For the text-containing cell, return its midpoint in [x, y] coordinate format. 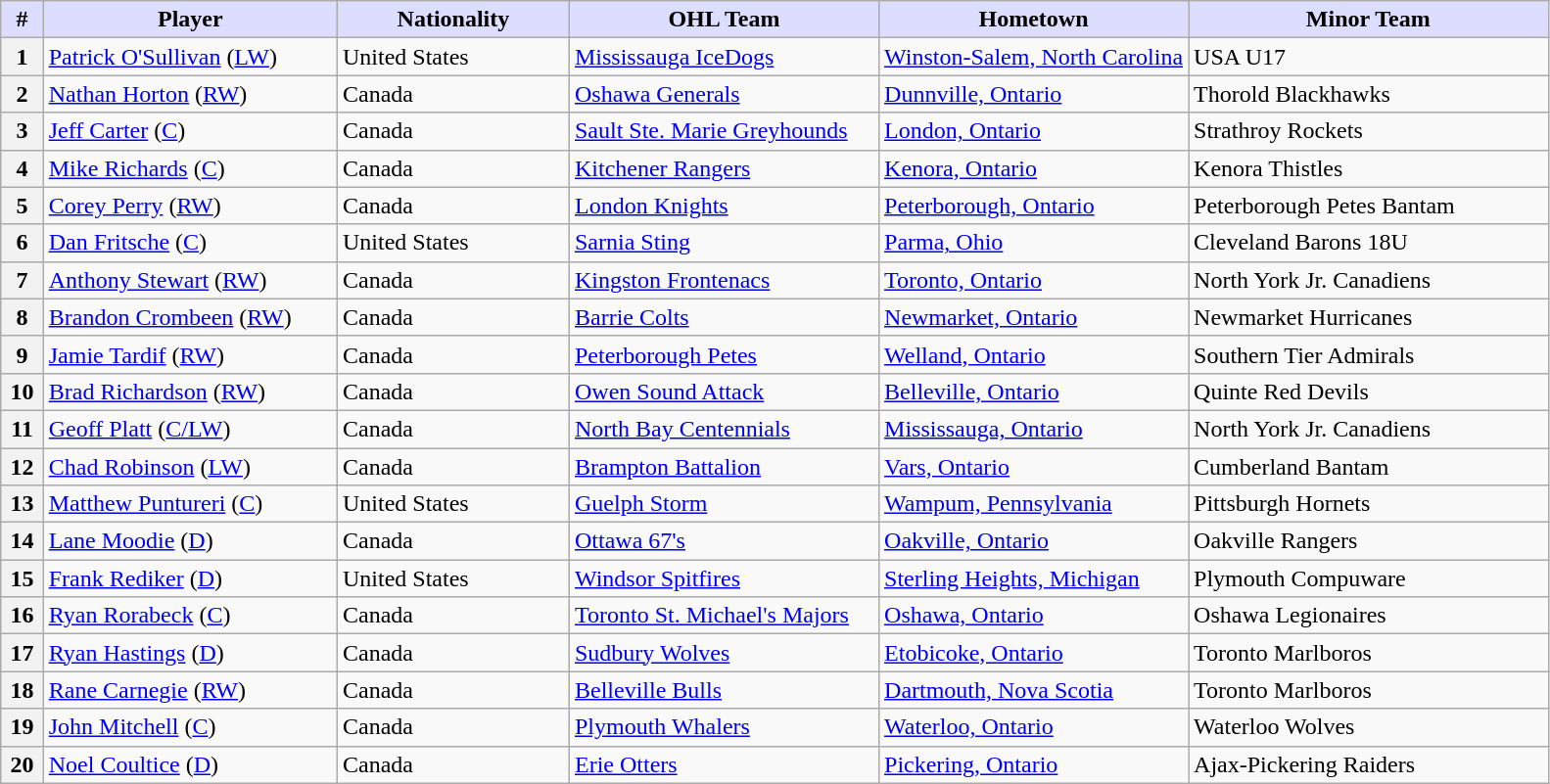
Noel Coultice (D) [190, 764]
20 [22, 764]
Newmarket, Ontario [1034, 317]
Sarnia Sting [724, 243]
Belleville, Ontario [1034, 392]
15 [22, 578]
Player [190, 20]
USA U17 [1369, 57]
Anthony Stewart (RW) [190, 280]
Pittsburgh Hornets [1369, 504]
London Knights [724, 206]
10 [22, 392]
North Bay Centennials [724, 429]
Southern Tier Admirals [1369, 354]
Ryan Hastings (D) [190, 653]
Chad Robinson (LW) [190, 467]
19 [22, 727]
Dan Fritsche (C) [190, 243]
13 [22, 504]
Matthew Puntureri (C) [190, 504]
12 [22, 467]
Oshawa Legionaires [1369, 616]
Ottawa 67's [724, 541]
Brampton Battalion [724, 467]
Quinte Red Devils [1369, 392]
Oakville Rangers [1369, 541]
Ajax-Pickering Raiders [1369, 764]
Mississauga, Ontario [1034, 429]
Minor Team [1369, 20]
Nationality [452, 20]
London, Ontario [1034, 131]
Kingston Frontenacs [724, 280]
14 [22, 541]
16 [22, 616]
Plymouth Whalers [724, 727]
Etobicoke, Ontario [1034, 653]
Kitchener Rangers [724, 168]
Newmarket Hurricanes [1369, 317]
Winston-Salem, North Carolina [1034, 57]
2 [22, 94]
Oshawa, Ontario [1034, 616]
Erie Otters [724, 764]
Strathroy Rockets [1369, 131]
Sudbury Wolves [724, 653]
Vars, Ontario [1034, 467]
7 [22, 280]
Dunnville, Ontario [1034, 94]
Belleville Bulls [724, 690]
Cumberland Bantam [1369, 467]
OHL Team [724, 20]
Mississauga IceDogs [724, 57]
17 [22, 653]
Geoff Platt (C/LW) [190, 429]
Brandon Crombeen (RW) [190, 317]
Nathan Horton (RW) [190, 94]
Jamie Tardif (RW) [190, 354]
5 [22, 206]
John Mitchell (C) [190, 727]
Jeff Carter (C) [190, 131]
Ryan Rorabeck (C) [190, 616]
Dartmouth, Nova Scotia [1034, 690]
Wampum, Pennsylvania [1034, 504]
Waterloo Wolves [1369, 727]
# [22, 20]
6 [22, 243]
Peterborough Petes Bantam [1369, 206]
Oakville, Ontario [1034, 541]
18 [22, 690]
Sault Ste. Marie Greyhounds [724, 131]
Barrie Colts [724, 317]
Plymouth Compuware [1369, 578]
Waterloo, Ontario [1034, 727]
Corey Perry (RW) [190, 206]
Toronto, Ontario [1034, 280]
Pickering, Ontario [1034, 764]
11 [22, 429]
Parma, Ohio [1034, 243]
Oshawa Generals [724, 94]
Kenora, Ontario [1034, 168]
Toronto St. Michael's Majors [724, 616]
Sterling Heights, Michigan [1034, 578]
Owen Sound Attack [724, 392]
Lane Moodie (D) [190, 541]
1 [22, 57]
Brad Richardson (RW) [190, 392]
Windsor Spitfires [724, 578]
Peterborough, Ontario [1034, 206]
9 [22, 354]
Cleveland Barons 18U [1369, 243]
8 [22, 317]
3 [22, 131]
Frank Rediker (D) [190, 578]
Patrick O'Sullivan (LW) [190, 57]
Rane Carnegie (RW) [190, 690]
Mike Richards (C) [190, 168]
4 [22, 168]
Kenora Thistles [1369, 168]
Peterborough Petes [724, 354]
Hometown [1034, 20]
Welland, Ontario [1034, 354]
Guelph Storm [724, 504]
Thorold Blackhawks [1369, 94]
